Extract the (x, y) coordinate from the center of the cell holding the provided text.  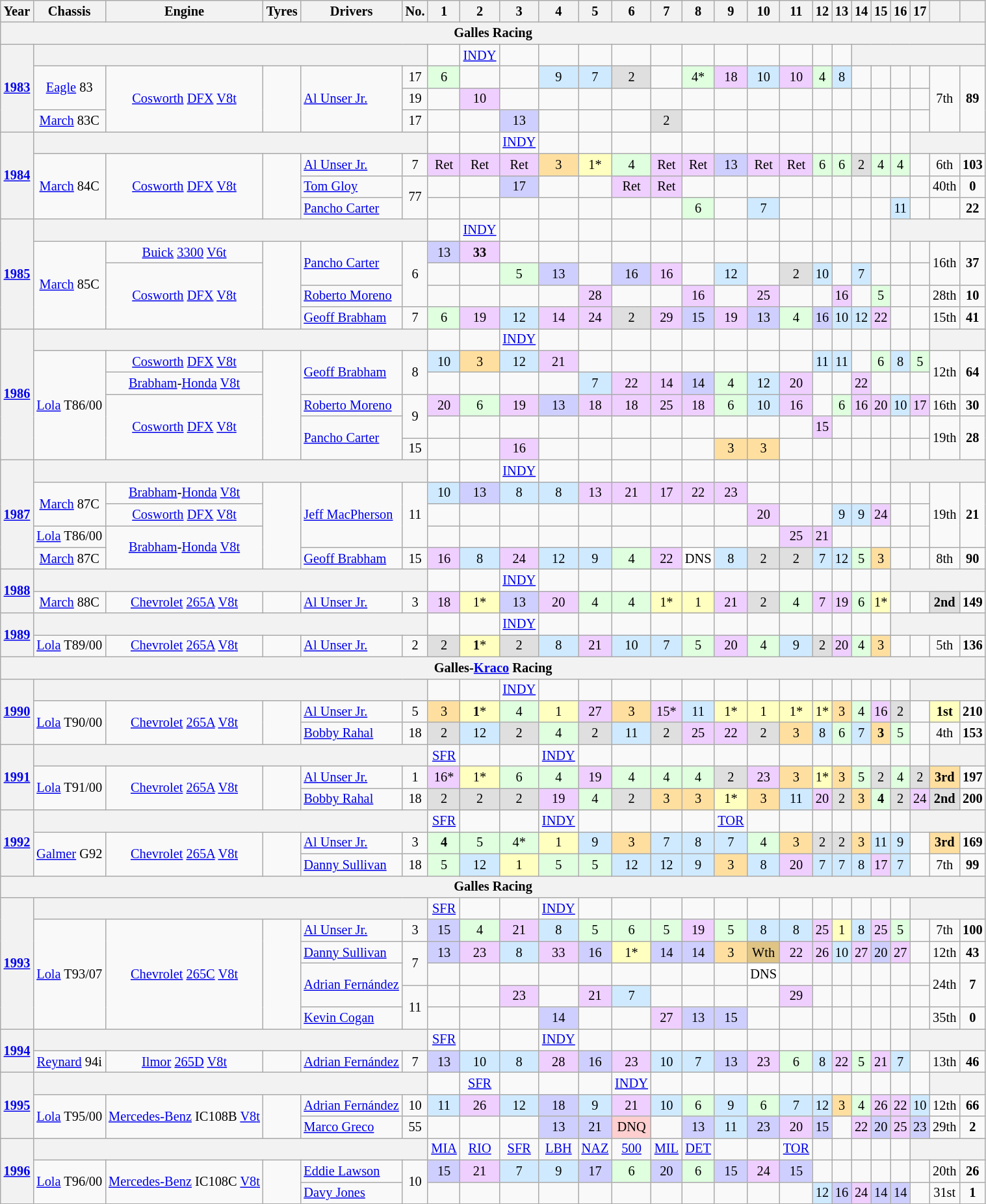
197 (972, 777)
Drivers (351, 11)
35th (944, 1018)
77 (415, 198)
Engine (185, 11)
DET (698, 1149)
March 88C (69, 602)
Buick 3300 V6t (185, 252)
30 (972, 405)
24th (944, 984)
41 (972, 318)
Tom Gloy (351, 187)
15* (667, 711)
15th (944, 318)
13th (944, 1062)
No. (415, 11)
Mercedes-Benz IC108C V8t (185, 1182)
March 84C (69, 186)
1st (944, 711)
Davy Jones (351, 1193)
Lola T93/07 (69, 974)
37 (972, 263)
153 (972, 733)
Galmer G92 (69, 853)
169 (972, 843)
99 (972, 865)
Lola T89/00 (69, 646)
1987 (17, 514)
Lola T91/00 (69, 788)
90 (972, 558)
Chevrolet 265C V8t (185, 974)
MIA (443, 1149)
89 (972, 99)
Wth (763, 952)
Ilmor 265D V8t (185, 1062)
Jeff MacPherson (351, 515)
1984 (17, 176)
Lola T90/00 (69, 722)
1983 (17, 88)
1985 (17, 274)
20th (944, 1171)
Year (17, 11)
1994 (17, 1051)
1992 (17, 843)
6th (944, 164)
100 (972, 930)
8th (944, 558)
March 85C (69, 285)
55 (415, 1127)
1991 (17, 778)
Kevin Cogan (351, 1018)
64 (972, 372)
136 (972, 646)
1986 (17, 394)
210 (972, 711)
Marco Greco (351, 1127)
1989 (17, 635)
28th (944, 296)
1990 (17, 711)
Eagle 83 (69, 87)
149 (972, 602)
NAZ (595, 1149)
4th (944, 733)
Mercedes-Benz IC108B V8t (185, 1116)
103 (972, 164)
1995 (17, 1105)
43 (972, 952)
LBH (559, 1149)
Tyres (282, 11)
March 83C (69, 121)
31st (944, 1193)
Galles-Kraco Racing (493, 668)
5th (944, 646)
40th (944, 187)
Lola T95/00 (69, 1116)
DNQ (632, 1127)
Chassis (69, 11)
1993 (17, 963)
500 (632, 1149)
MIL (667, 1149)
29th (944, 1127)
46 (972, 1062)
66 (972, 1105)
Lola T96/00 (69, 1182)
1996 (17, 1170)
1988 (17, 590)
Eddie Lawson (351, 1171)
16* (443, 777)
200 (972, 799)
Reynard 94i (69, 1062)
RIO (480, 1149)
